Identify which cell holds the provided text, then report its [X, Y] central coordinate. 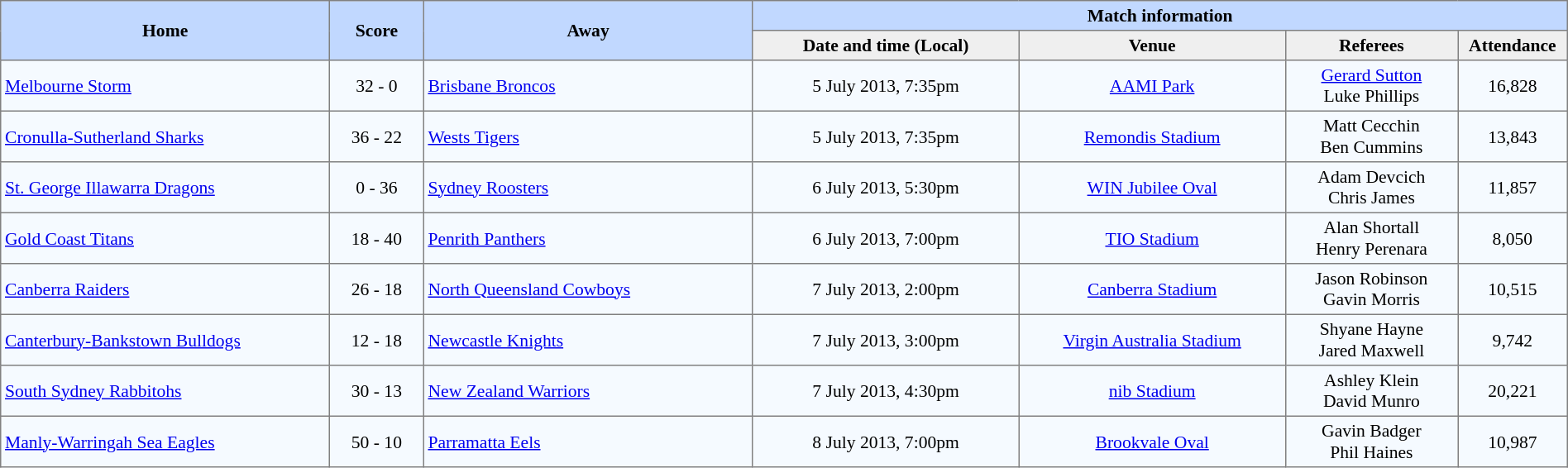
Venue [1152, 45]
Match information [1159, 16]
Brisbane Broncos [588, 86]
10,987 [1513, 442]
10,515 [1513, 289]
Score [377, 31]
Remondis Stadium [1152, 136]
26 - 18 [377, 289]
nib Stadium [1152, 391]
6 July 2013, 5:30pm [886, 188]
Away [588, 31]
TIO Stadium [1152, 238]
Home [165, 31]
7 July 2013, 3:00pm [886, 340]
9,742 [1513, 340]
8,050 [1513, 238]
6 July 2013, 7:00pm [886, 238]
Penrith Panthers [588, 238]
50 - 10 [377, 442]
Gold Coast Titans [165, 238]
11,857 [1513, 188]
Shyane HayneJared Maxwell [1371, 340]
Adam DevcichChris James [1371, 188]
36 - 22 [377, 136]
32 - 0 [377, 86]
Virgin Australia Stadium [1152, 340]
Jason RobinsonGavin Morris [1371, 289]
Date and time (Local) [886, 45]
13,843 [1513, 136]
Attendance [1513, 45]
WIN Jubilee Oval [1152, 188]
20,221 [1513, 391]
Sydney Roosters [588, 188]
16,828 [1513, 86]
AAMI Park [1152, 86]
South Sydney Rabbitohs [165, 391]
8 July 2013, 7:00pm [886, 442]
St. George Illawarra Dragons [165, 188]
Cronulla-Sutherland Sharks [165, 136]
North Queensland Cowboys [588, 289]
18 - 40 [377, 238]
Parramatta Eels [588, 442]
Matt CecchinBen Cummins [1371, 136]
Newcastle Knights [588, 340]
Wests Tigers [588, 136]
Ashley KleinDavid Munro [1371, 391]
Brookvale Oval [1152, 442]
7 July 2013, 4:30pm [886, 391]
Canberra Stadium [1152, 289]
Gerard SuttonLuke Phillips [1371, 86]
Melbourne Storm [165, 86]
30 - 13 [377, 391]
Referees [1371, 45]
7 July 2013, 2:00pm [886, 289]
New Zealand Warriors [588, 391]
Canterbury-Bankstown Bulldogs [165, 340]
0 - 36 [377, 188]
Canberra Raiders [165, 289]
12 - 18 [377, 340]
Alan ShortallHenry Perenara [1371, 238]
Manly-Warringah Sea Eagles [165, 442]
Gavin BadgerPhil Haines [1371, 442]
